Determine the [X, Y] coordinate at the center of the cell enclosing the given text.  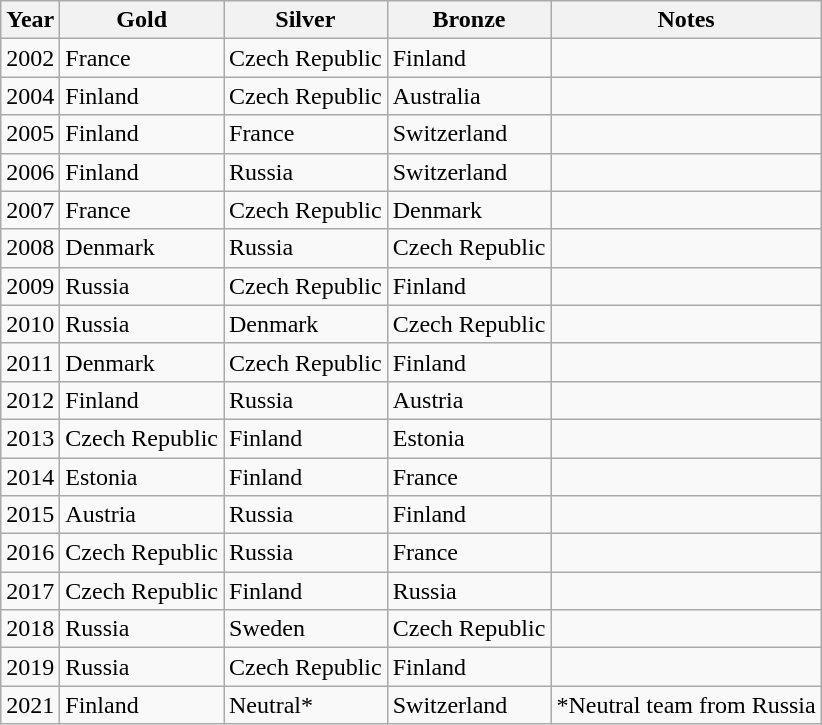
2013 [30, 438]
Silver [306, 20]
Australia [469, 96]
2009 [30, 286]
2012 [30, 400]
2006 [30, 172]
Notes [686, 20]
Year [30, 20]
2008 [30, 248]
2004 [30, 96]
2016 [30, 553]
2021 [30, 705]
2018 [30, 629]
2011 [30, 362]
2019 [30, 667]
2010 [30, 324]
*Neutral team from Russia [686, 705]
2007 [30, 210]
2014 [30, 477]
Gold [142, 20]
2005 [30, 134]
Bronze [469, 20]
Neutral* [306, 705]
2015 [30, 515]
2002 [30, 58]
Sweden [306, 629]
2017 [30, 591]
